Pinpoint the cell where the given text exists, returning its (X, Y) midpoint coordinate. 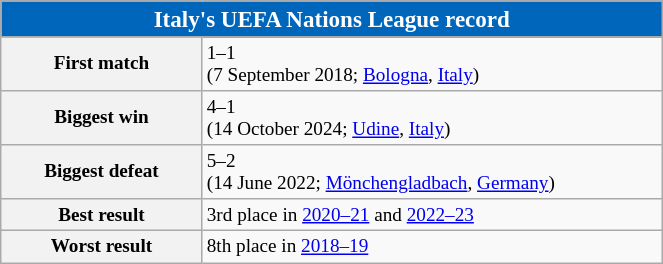
5–2 (14 June 2022; Mönchengladbach, Germany) (432, 172)
Biggest defeat (102, 172)
Worst result (102, 247)
1–1 (7 September 2018; Bologna, Italy) (432, 64)
Italy's UEFA Nations League record (332, 19)
4–1 (14 October 2024; Udine, Italy) (432, 118)
3rd place in 2020–21 and 2022–23 (432, 215)
Biggest win (102, 118)
8th place in 2018–19 (432, 247)
Best result (102, 215)
First match (102, 64)
